From the cell containing the given text, extract its center point as [X, Y] coordinate. 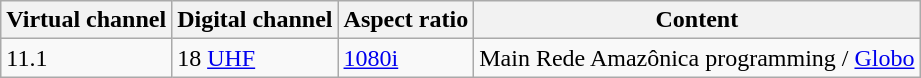
Virtual channel [86, 20]
11.1 [86, 58]
1080i [406, 58]
Aspect ratio [406, 20]
Main Rede Amazônica programming / Globo [697, 58]
18 UHF [255, 58]
Digital channel [255, 20]
Content [697, 20]
